Search for the cell housing the specified text and yield its (x, y) center coordinate. 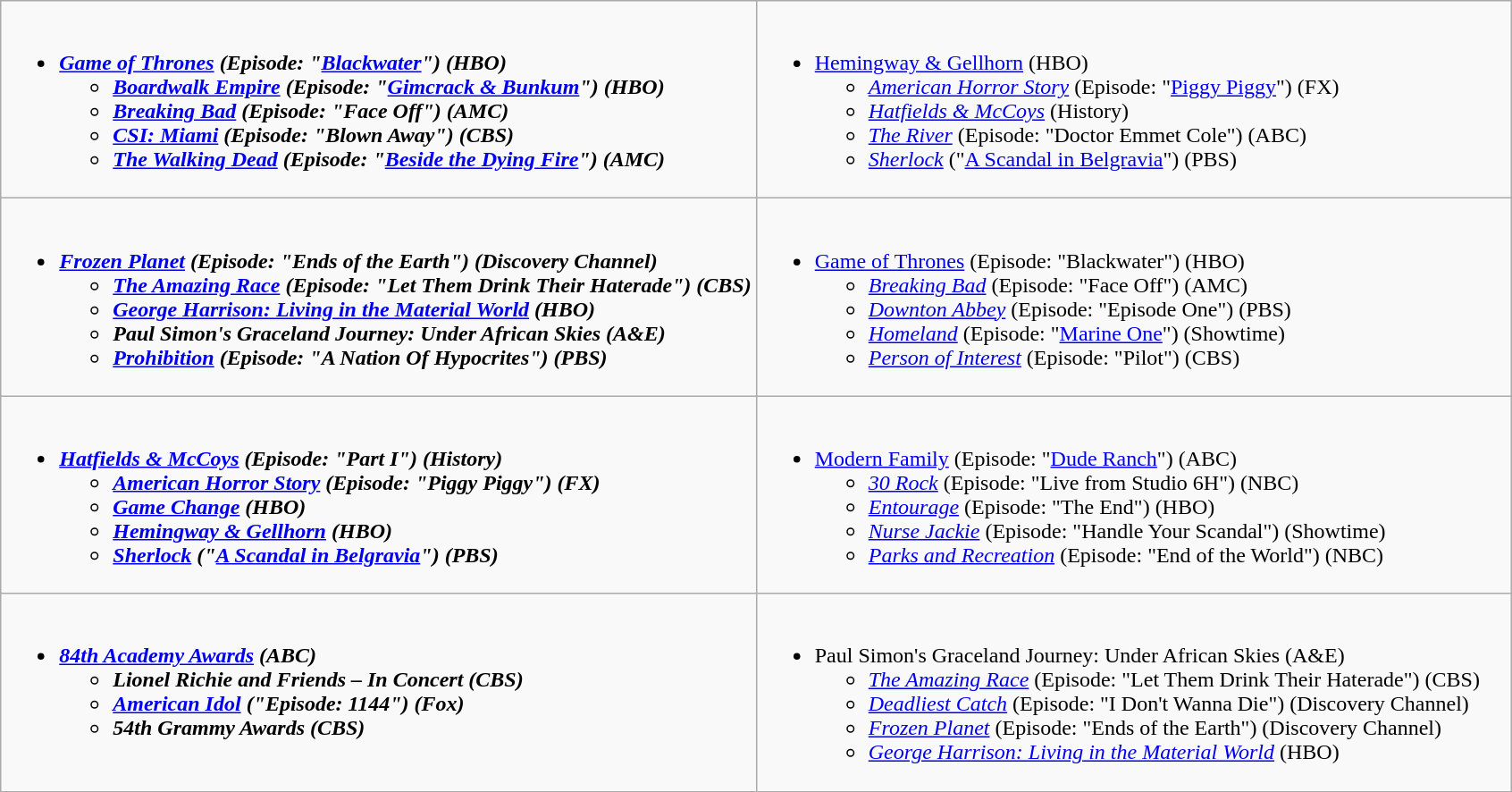
84th Academy Awards (ABC)Lionel Richie and Friends – In Concert (CBS)American Idol ("Episode: 1144") (Fox)54th Grammy Awards (CBS) (379, 692)
